Extract the (X, Y) coordinate from the center of the cell holding the provided text.  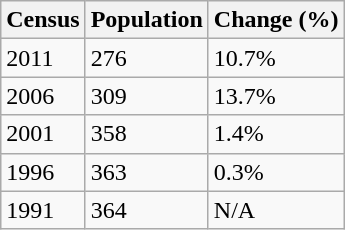
10.7% (276, 58)
Census (43, 20)
1.4% (276, 134)
1996 (43, 172)
309 (146, 96)
1991 (43, 210)
2011 (43, 58)
Change (%) (276, 20)
358 (146, 134)
2006 (43, 96)
Population (146, 20)
N/A (276, 210)
13.7% (276, 96)
363 (146, 172)
2001 (43, 134)
0.3% (276, 172)
276 (146, 58)
364 (146, 210)
